Detect which cell encompasses the target text, then output its [x, y] center coordinate. 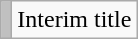
Interim title [74, 20]
